Output the (x, y) coordinate of the center of the cell containing the given text.  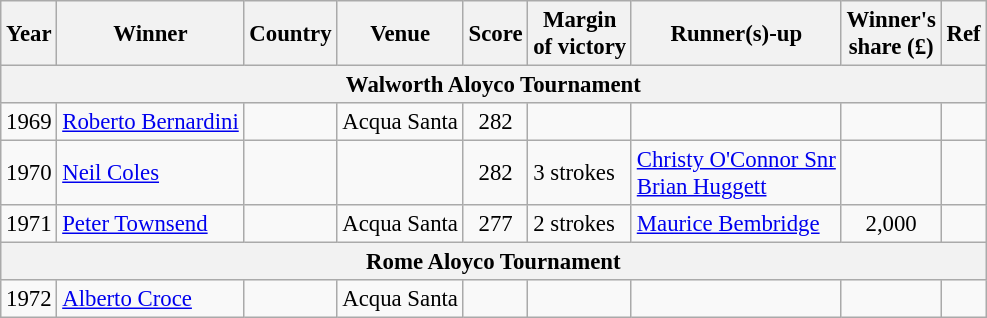
Ref (964, 34)
Walworth Aloyco Tournament (494, 85)
1972 (29, 299)
1971 (29, 224)
Year (29, 34)
2 strokes (580, 224)
277 (496, 224)
Winner'sshare (£) (891, 34)
Maurice Bembridge (736, 224)
Christy O'Connor Snr Brian Huggett (736, 174)
Venue (400, 34)
Runner(s)-up (736, 34)
Roberto Bernardini (150, 122)
Neil Coles (150, 174)
2,000 (891, 224)
Marginof victory (580, 34)
1970 (29, 174)
Alberto Croce (150, 299)
3 strokes (580, 174)
Peter Townsend (150, 224)
Rome Aloyco Tournament (494, 262)
1969 (29, 122)
Country (290, 34)
Winner (150, 34)
Score (496, 34)
